Find where the given text appears and provide that cell's center as (x, y) coordinate. 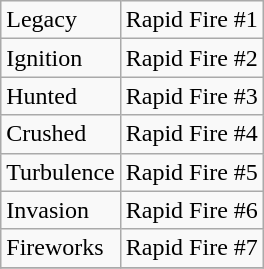
Rapid Fire #5 (192, 172)
Rapid Fire #6 (192, 210)
Rapid Fire #4 (192, 134)
Rapid Fire #3 (192, 96)
Turbulence (61, 172)
Fireworks (61, 248)
Rapid Fire #2 (192, 58)
Legacy (61, 20)
Rapid Fire #7 (192, 248)
Rapid Fire #1 (192, 20)
Hunted (61, 96)
Crushed (61, 134)
Ignition (61, 58)
Invasion (61, 210)
